Locate the cell with the specified text and output its [x, y] center coordinate. 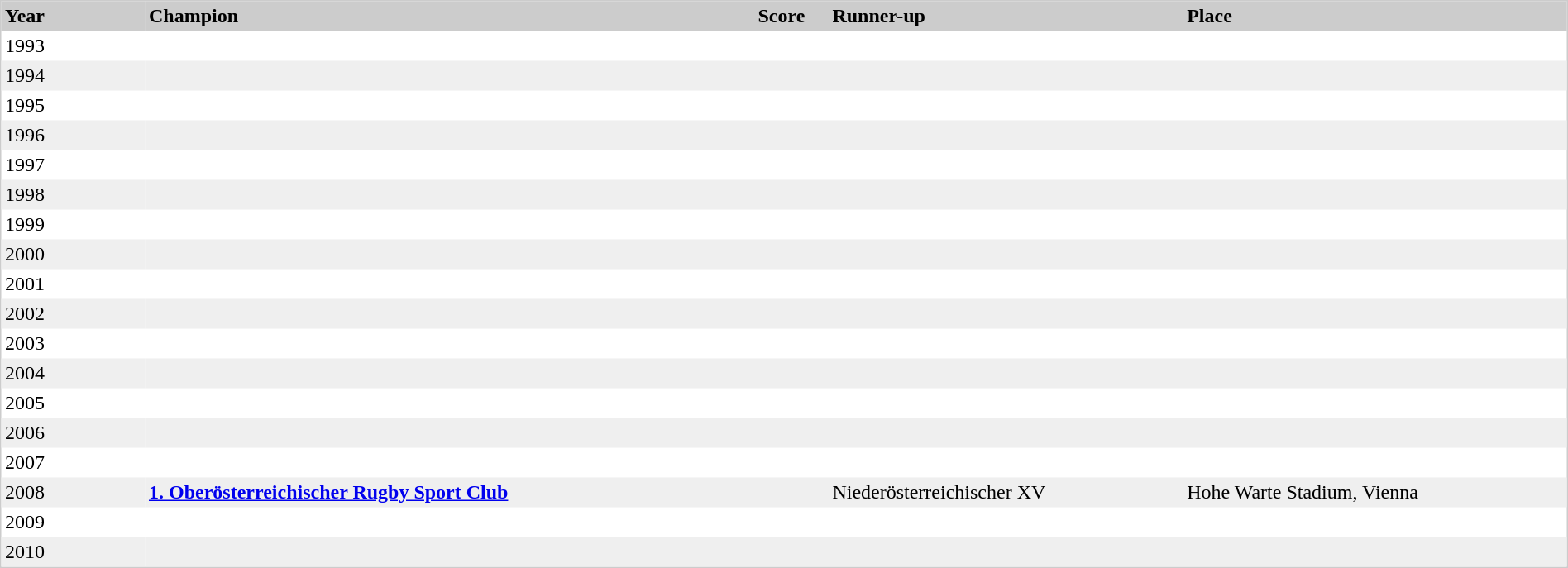
Niederösterreichischer XV [1006, 493]
2005 [74, 403]
1998 [74, 195]
Champion [440, 17]
2000 [74, 255]
1994 [74, 76]
1993 [74, 46]
2006 [74, 433]
Score [782, 17]
2001 [74, 284]
Hohe Warte Stadium, Vienna [1375, 493]
1. Oberösterreichischer Rugby Sport Club [440, 493]
2003 [74, 344]
1996 [74, 136]
Place [1375, 17]
2007 [74, 463]
2004 [74, 374]
2010 [74, 552]
2008 [74, 493]
1999 [74, 225]
1997 [74, 165]
2002 [74, 314]
1995 [74, 106]
Runner-up [1006, 17]
Year [74, 17]
2009 [74, 523]
